Search for the cell housing the specified text and yield its (X, Y) center coordinate. 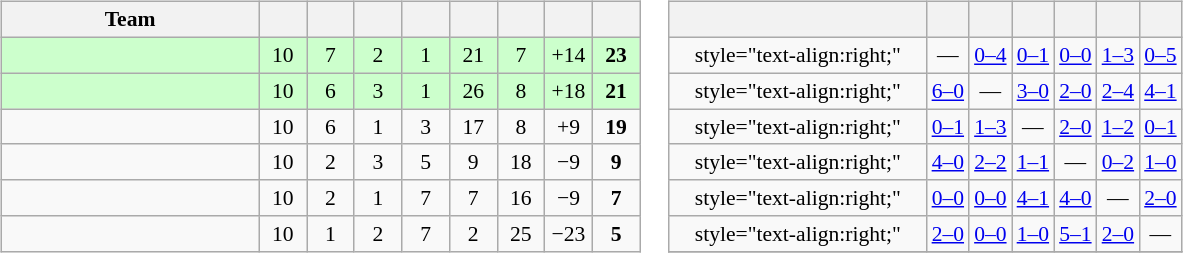
5–1 (1076, 234)
3–0 (1034, 91)
23 (616, 55)
+9 (569, 127)
0–2 (1118, 162)
1–2 (1118, 127)
0–4 (990, 55)
2–4 (1118, 91)
0–5 (1160, 55)
−23 (569, 234)
16 (521, 198)
25 (521, 234)
18 (521, 162)
Team (130, 20)
1–1 (1034, 162)
19 (616, 127)
6–0 (948, 91)
2–2 (990, 162)
+18 (569, 91)
+14 (569, 55)
17 (473, 127)
26 (473, 91)
